Return the (x, y) coordinate for the center point of the cell that contains the specified text.  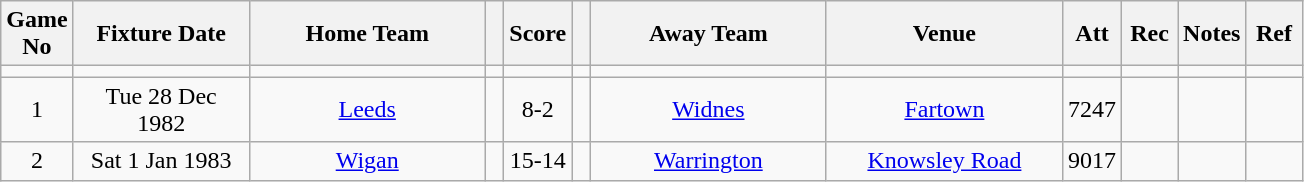
Sat 1 Jan 1983 (161, 161)
7247 (1092, 110)
Rec (1150, 34)
Fartown (944, 110)
Notes (1212, 34)
Widnes (708, 110)
Knowsley Road (944, 161)
Wigan (367, 161)
1 (37, 110)
Game No (37, 34)
Warrington (708, 161)
9017 (1092, 161)
Venue (944, 34)
Tue 28 Dec 1982 (161, 110)
Away Team (708, 34)
Fixture Date (161, 34)
2 (37, 161)
Leeds (367, 110)
Score (538, 34)
Att (1092, 34)
Ref (1274, 34)
8-2 (538, 110)
15-14 (538, 161)
Home Team (367, 34)
